From the cell containing the given text, extract its center point as (x, y) coordinate. 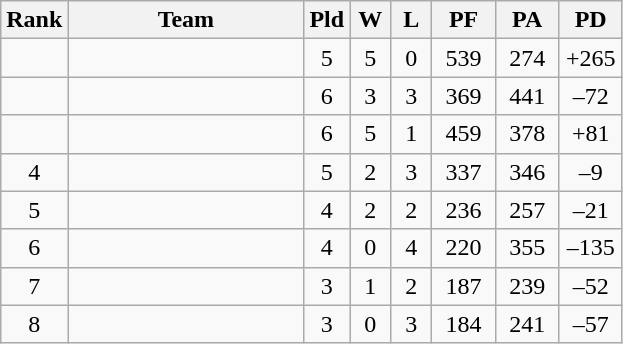
184 (464, 324)
355 (527, 248)
–135 (591, 248)
+81 (591, 134)
Team (186, 20)
220 (464, 248)
Rank (34, 20)
539 (464, 58)
W (370, 20)
369 (464, 96)
239 (527, 286)
Pld (327, 20)
241 (527, 324)
236 (464, 210)
257 (527, 210)
–52 (591, 286)
8 (34, 324)
–57 (591, 324)
PF (464, 20)
187 (464, 286)
378 (527, 134)
274 (527, 58)
L (412, 20)
PA (527, 20)
441 (527, 96)
–21 (591, 210)
459 (464, 134)
–9 (591, 172)
+265 (591, 58)
PD (591, 20)
337 (464, 172)
346 (527, 172)
–72 (591, 96)
7 (34, 286)
